Provide the (X, Y) coordinate of the cell's center where the given text is located.  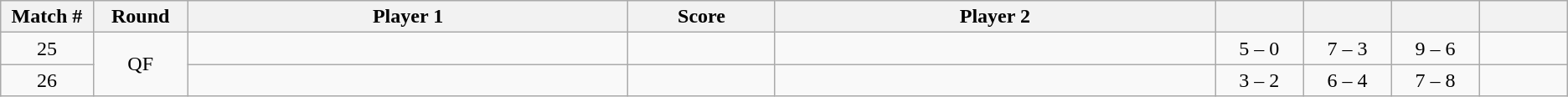
7 – 8 (1436, 80)
5 – 0 (1260, 48)
25 (47, 48)
26 (47, 80)
Player 1 (408, 17)
Round (141, 17)
Match # (47, 17)
Player 2 (995, 17)
7 – 3 (1347, 48)
3 – 2 (1260, 80)
Score (702, 17)
QF (141, 64)
6 – 4 (1347, 80)
9 – 6 (1436, 48)
